From the cell containing the given text, extract its center point as [X, Y] coordinate. 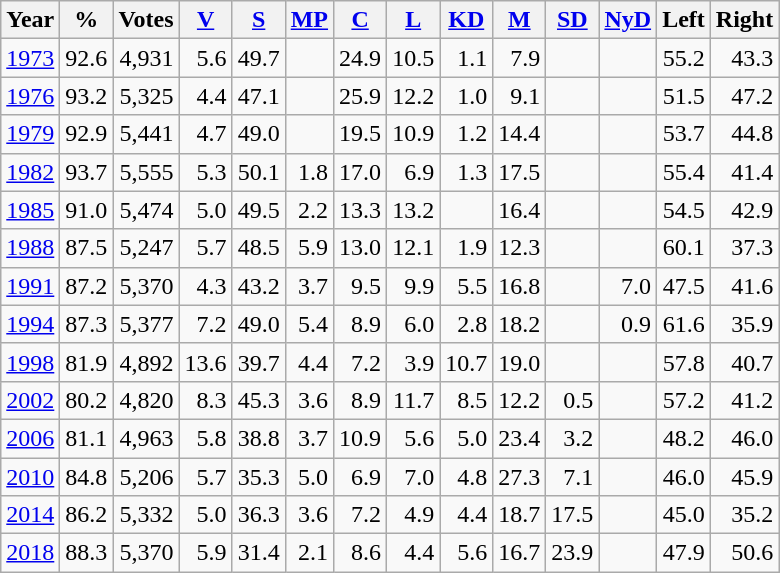
36.3 [258, 515]
2018 [30, 553]
9.9 [414, 286]
50.6 [744, 553]
55.4 [684, 172]
45.9 [744, 477]
1979 [30, 134]
Year [30, 20]
4.7 [206, 134]
6.0 [414, 324]
41.6 [744, 286]
4,963 [146, 438]
10.5 [414, 58]
2.1 [309, 553]
2002 [30, 400]
57.2 [684, 400]
13.3 [360, 210]
19.0 [520, 362]
43.3 [744, 58]
91.0 [86, 210]
86.2 [86, 515]
18.7 [520, 515]
38.8 [258, 438]
80.2 [86, 400]
4,931 [146, 58]
SD [572, 20]
24.9 [360, 58]
47.9 [684, 553]
NyD [628, 20]
MP [309, 20]
92.6 [86, 58]
V [206, 20]
5,441 [146, 134]
45.0 [684, 515]
% [86, 20]
3.9 [414, 362]
16.4 [520, 210]
57.8 [684, 362]
93.2 [86, 96]
Right [744, 20]
42.9 [744, 210]
19.5 [360, 134]
50.1 [258, 172]
31.4 [258, 553]
87.5 [86, 248]
5.5 [466, 286]
4,820 [146, 400]
55.2 [684, 58]
48.2 [684, 438]
92.9 [86, 134]
17.0 [360, 172]
5,377 [146, 324]
1988 [30, 248]
Votes [146, 20]
60.1 [684, 248]
4.3 [206, 286]
12.3 [520, 248]
81.1 [86, 438]
5,555 [146, 172]
8.3 [206, 400]
C [360, 20]
39.7 [258, 362]
9.5 [360, 286]
87.2 [86, 286]
7.1 [572, 477]
35.9 [744, 324]
1985 [30, 210]
13.0 [360, 248]
5,325 [146, 96]
88.3 [86, 553]
51.5 [684, 96]
1973 [30, 58]
2.2 [309, 210]
48.5 [258, 248]
7.9 [520, 58]
1.8 [309, 172]
61.6 [684, 324]
13.2 [414, 210]
1.9 [466, 248]
1998 [30, 362]
1976 [30, 96]
10.7 [466, 362]
11.7 [414, 400]
2006 [30, 438]
4.9 [414, 515]
53.7 [684, 134]
54.5 [684, 210]
45.3 [258, 400]
1.0 [466, 96]
16.7 [520, 553]
81.9 [86, 362]
4,892 [146, 362]
KD [466, 20]
2010 [30, 477]
84.8 [86, 477]
9.1 [520, 96]
0.5 [572, 400]
23.9 [572, 553]
M [520, 20]
37.3 [744, 248]
1994 [30, 324]
25.9 [360, 96]
5,206 [146, 477]
1982 [30, 172]
35.2 [744, 515]
4.8 [466, 477]
47.2 [744, 96]
13.6 [206, 362]
5.3 [206, 172]
1.3 [466, 172]
5.4 [309, 324]
47.1 [258, 96]
23.4 [520, 438]
1991 [30, 286]
16.8 [520, 286]
41.4 [744, 172]
Left [684, 20]
5,474 [146, 210]
35.3 [258, 477]
12.1 [414, 248]
87.3 [86, 324]
L [414, 20]
S [258, 20]
43.2 [258, 286]
1.2 [466, 134]
18.2 [520, 324]
2014 [30, 515]
47.5 [684, 286]
41.2 [744, 400]
40.7 [744, 362]
3.2 [572, 438]
0.9 [628, 324]
27.3 [520, 477]
14.4 [520, 134]
8.6 [360, 553]
93.7 [86, 172]
1.1 [466, 58]
49.7 [258, 58]
8.5 [466, 400]
2.8 [466, 324]
49.5 [258, 210]
5,332 [146, 515]
5,247 [146, 248]
5.8 [206, 438]
44.8 [744, 134]
